Return [X, Y] of the center of cell containing provided text 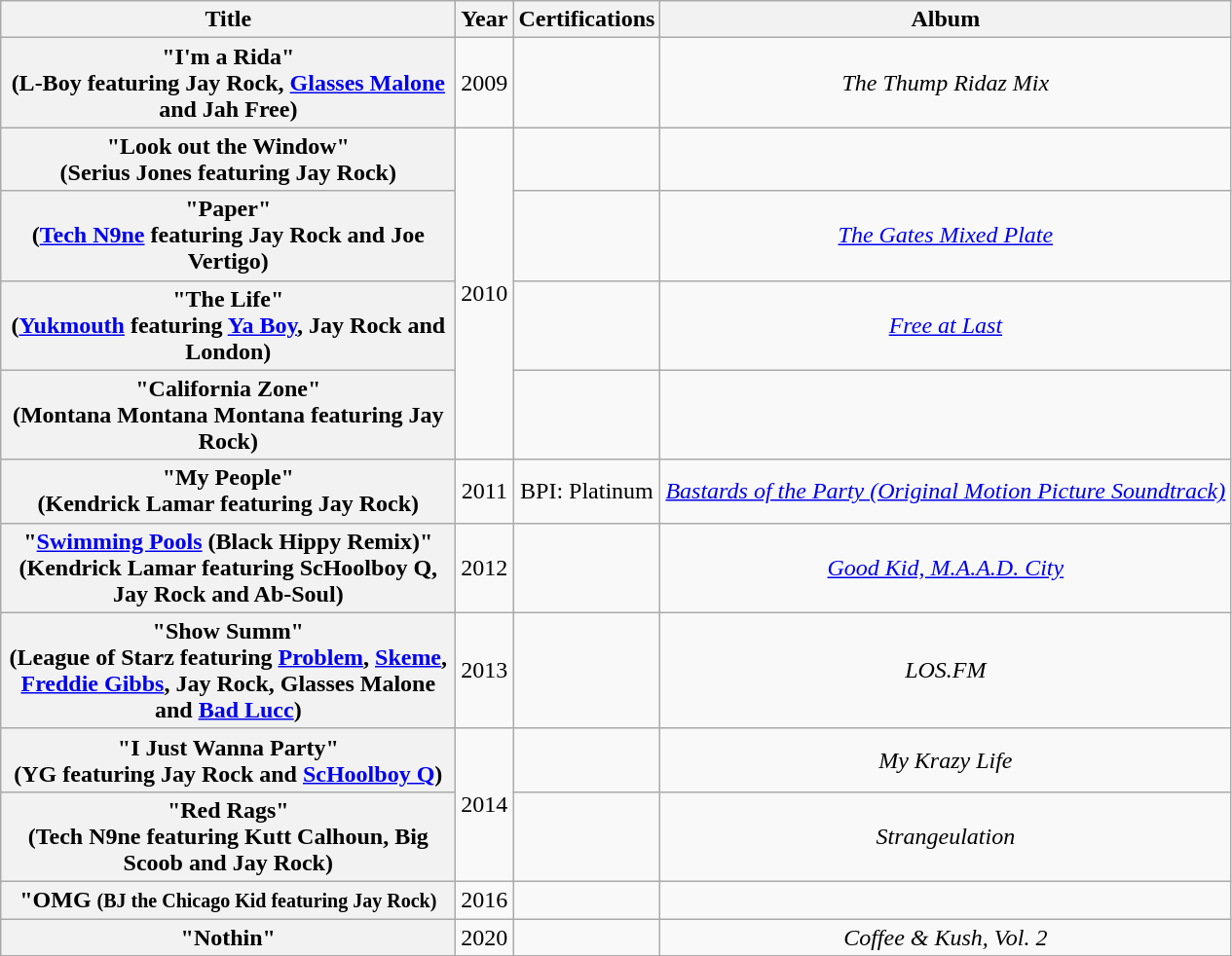
2012 [485, 568]
"Swimming Pools (Black Hippy Remix)"(Kendrick Lamar featuring ScHoolboy Q, Jay Rock and Ab-Soul) [228, 568]
BPI: Platinum [586, 491]
Title [228, 19]
"Show Summ"(League of Starz featuring Problem, Skeme, Freddie Gibbs, Jay Rock, Glasses Malone and Bad Lucc) [228, 670]
Strangeulation [946, 836]
2014 [485, 804]
"The Life"(Yukmouth featuring Ya Boy, Jay Rock and London) [228, 325]
2020 [485, 938]
2016 [485, 900]
"I'm a Rida"(L-Boy featuring Jay Rock, Glasses Malone and Jah Free) [228, 83]
Year [485, 19]
LOS.FM [946, 670]
"Look out the Window"(Serius Jones featuring Jay Rock) [228, 160]
Album [946, 19]
My Krazy Life [946, 759]
"My People"(Kendrick Lamar featuring Jay Rock) [228, 491]
2011 [485, 491]
Certifications [586, 19]
"OMG (BJ the Chicago Kid featuring Jay Rock) [228, 900]
2009 [485, 83]
The Thump Ridaz Mix [946, 83]
"I Just Wanna Party"(YG featuring Jay Rock and ScHoolboy Q) [228, 759]
Good Kid, M.A.A.D. City [946, 568]
Bastards of the Party (Original Motion Picture Soundtrack) [946, 491]
Coffee & Kush, Vol. 2 [946, 938]
2013 [485, 670]
Free at Last [946, 325]
"California Zone"(Montana Montana Montana featuring Jay Rock) [228, 415]
2010 [485, 294]
The Gates Mixed Plate [946, 236]
"Red Rags"(Tech N9ne featuring Kutt Calhoun, Big Scoob and Jay Rock) [228, 836]
"Nothin" [228, 938]
"Paper"(Tech N9ne featuring Jay Rock and Joe Vertigo) [228, 236]
